Return [x, y] of the center of cell containing provided text 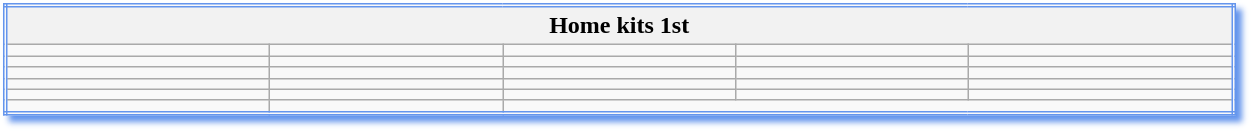
Home kits 1st [619, 25]
